Locate the cell with the specified text and output its (x, y) center coordinate. 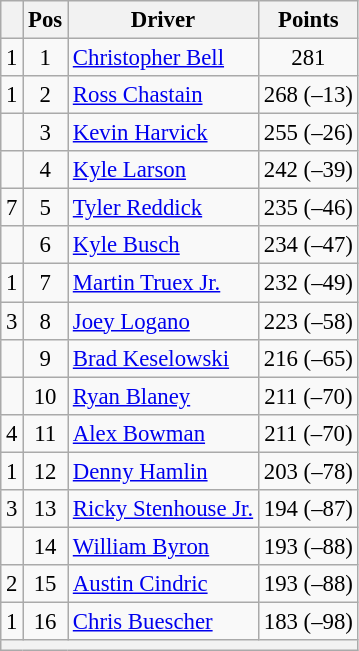
268 (–13) (308, 95)
8 (46, 321)
203 (–78) (308, 471)
183 (–98) (308, 621)
Brad Keselowski (164, 358)
16 (46, 621)
Denny Hamlin (164, 471)
Points (308, 20)
255 (–26) (308, 133)
William Byron (164, 546)
Kyle Busch (164, 245)
Joey Logano (164, 321)
Tyler Reddick (164, 208)
216 (–65) (308, 358)
5 (46, 208)
Christopher Bell (164, 58)
12 (46, 471)
Ryan Blaney (164, 396)
Driver (164, 20)
194 (–87) (308, 509)
234 (–47) (308, 245)
14 (46, 546)
Alex Bowman (164, 433)
232 (–49) (308, 283)
Pos (46, 20)
9 (46, 358)
Martin Truex Jr. (164, 283)
Kevin Harvick (164, 133)
Kyle Larson (164, 170)
Chris Buescher (164, 621)
13 (46, 509)
235 (–46) (308, 208)
15 (46, 584)
242 (–39) (308, 170)
Ricky Stenhouse Jr. (164, 509)
10 (46, 396)
Ross Chastain (164, 95)
11 (46, 433)
6 (46, 245)
Austin Cindric (164, 584)
223 (–58) (308, 321)
281 (308, 58)
